Locate the cell with the specified text and output its (x, y) center coordinate. 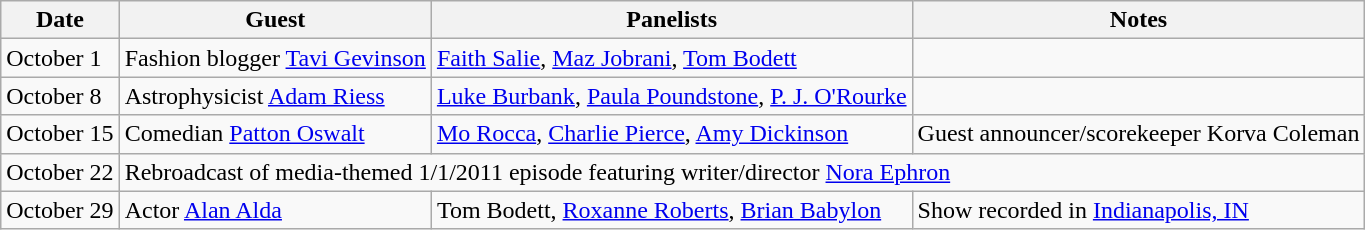
Panelists (672, 20)
Date (60, 20)
Guest (275, 20)
Actor Alan Alda (275, 210)
Luke Burbank, Paula Poundstone, P. J. O'Rourke (672, 96)
October 15 (60, 134)
Notes (1138, 20)
Tom Bodett, Roxanne Roberts, Brian Babylon (672, 210)
October 22 (60, 172)
Astrophysicist Adam Riess (275, 96)
October 8 (60, 96)
Rebroadcast of media-themed 1/1/2011 episode featuring writer/director Nora Ephron (742, 172)
October 29 (60, 210)
Faith Salie, Maz Jobrani, Tom Bodett (672, 58)
October 1 (60, 58)
Comedian Patton Oswalt (275, 134)
Show recorded in Indianapolis, IN (1138, 210)
Guest announcer/scorekeeper Korva Coleman (1138, 134)
Mo Rocca, Charlie Pierce, Amy Dickinson (672, 134)
Fashion blogger Tavi Gevinson (275, 58)
